For the text-containing cell, return its midpoint in [X, Y] coordinate format. 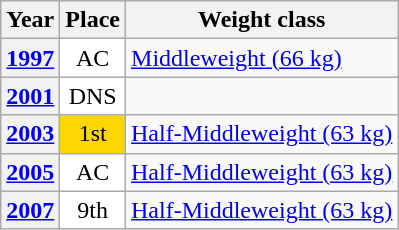
2005 [30, 172]
9th [93, 210]
Weight class [262, 20]
Middleweight (66 kg) [262, 58]
Place [93, 20]
1997 [30, 58]
Year [30, 20]
2007 [30, 210]
2001 [30, 96]
2003 [30, 134]
DNS [93, 96]
1st [93, 134]
